Detect which cell encompasses the target text, then output its [x, y] center coordinate. 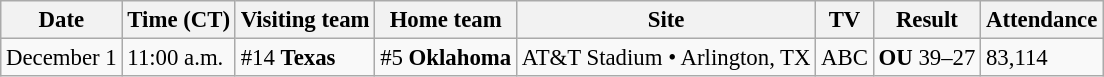
OU 39–27 [926, 58]
11:00 a.m. [178, 58]
83,114 [1042, 58]
Time (CT) [178, 20]
TV [844, 20]
Attendance [1042, 20]
ABC [844, 58]
Visiting team [304, 20]
AT&T Stadium • Arlington, TX [666, 58]
Date [62, 20]
Site [666, 20]
Home team [446, 20]
#14 Texas [304, 58]
December 1 [62, 58]
#5 Oklahoma [446, 58]
Result [926, 20]
